Search for the cell housing the specified text and yield its [X, Y] center coordinate. 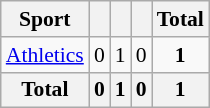
Athletics [45, 55]
Sport [45, 19]
